Detect which cell encompasses the target text, then output its [X, Y] center coordinate. 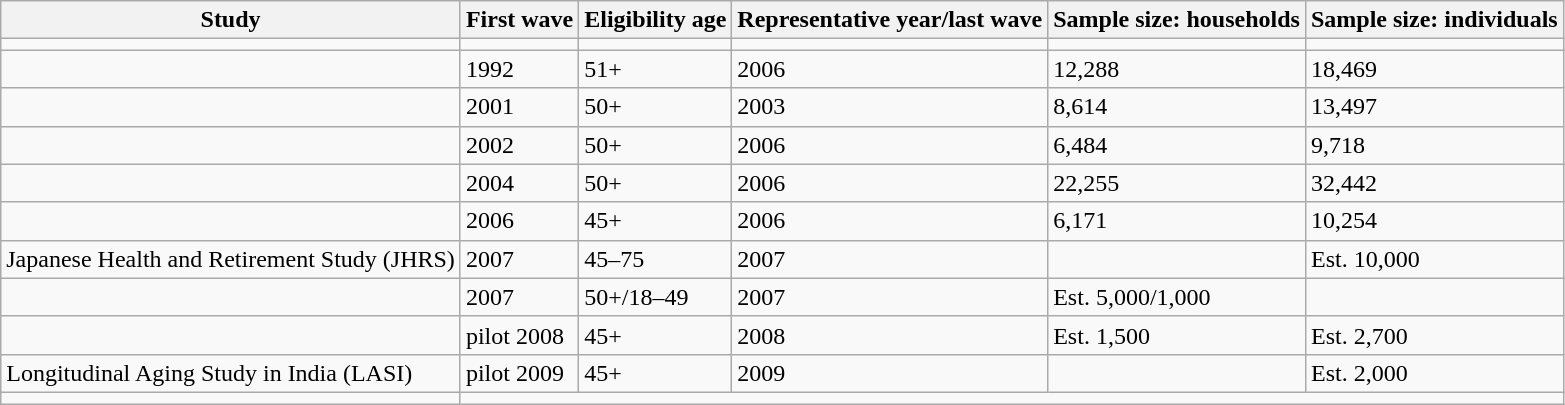
45–75 [656, 259]
12,288 [1177, 69]
Longitudinal Aging Study in India (LASI) [231, 373]
8,614 [1177, 107]
1992 [519, 69]
6,484 [1177, 145]
Est. 5,000/1,000 [1177, 297]
2004 [519, 183]
9,718 [1434, 145]
13,497 [1434, 107]
22,255 [1177, 183]
Est. 1,500 [1177, 335]
2002 [519, 145]
pilot 2009 [519, 373]
Sample size: households [1177, 20]
Sample size: individuals [1434, 20]
Est. 10,000 [1434, 259]
Est. 2,000 [1434, 373]
First wave [519, 20]
50+/18–49 [656, 297]
10,254 [1434, 221]
32,442 [1434, 183]
Study [231, 20]
6,171 [1177, 221]
Representative year/last wave [890, 20]
Japanese Health and Retirement Study (JHRS) [231, 259]
2001 [519, 107]
2009 [890, 373]
2003 [890, 107]
Eligibility age [656, 20]
51+ [656, 69]
18,469 [1434, 69]
Est. 2,700 [1434, 335]
pilot 2008 [519, 335]
2008 [890, 335]
